Provide the (x, y) coordinate of the cell's center where the given text is located.  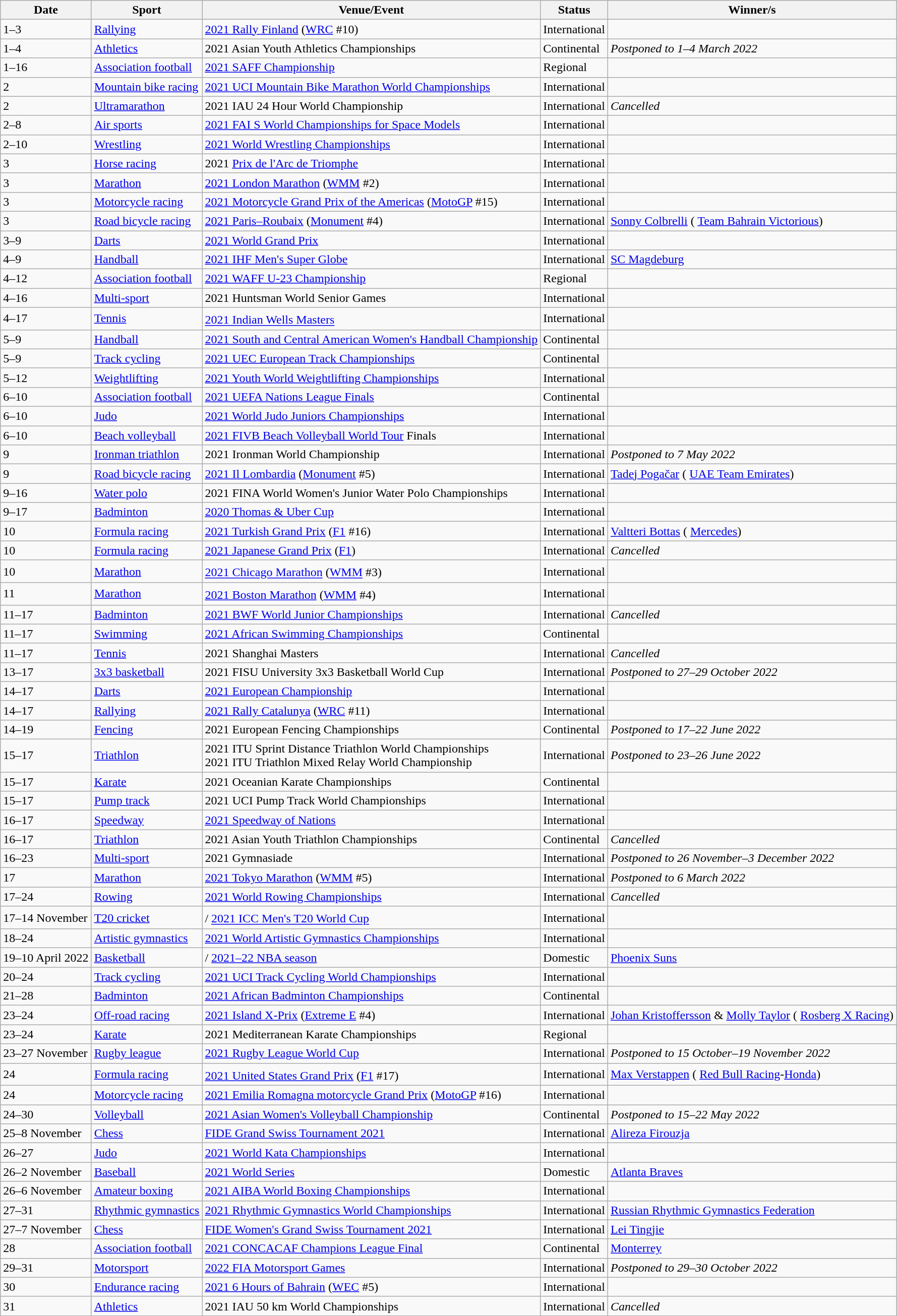
Pump track (147, 801)
17–14 November (46, 917)
Sonny Colbrelli ( Team Bahrain Victorious) (752, 221)
2021 ITU Sprint Distance Triathlon World Championships 2021 ITU Triathlon Mixed Relay World Championship (371, 756)
2021 Asian Youth Triathlon Championships (371, 839)
2021 World Artistic Gymnastics Championships (371, 938)
2021 South and Central American Women's Handball Championship (371, 339)
Basketball (147, 958)
Postponed to 7 May 2022 (752, 455)
2021 Ironman World Championship (371, 455)
2021 Emilia Romagna motorcycle Grand Prix (MotoGP #16) (371, 1095)
2021 FISU University 3x3 Basketball World Cup (371, 672)
2021 Rugby League World Cup (371, 1053)
2021 World Judo Juniors Championships (371, 416)
2021 WAFF U-23 Championship (371, 279)
2021 African Swimming Championships (371, 634)
Endurance racing (147, 1287)
2021 Prix de l'Arc de Triomphe (371, 163)
Russian Rhythmic Gymnastics Federation (752, 1210)
2021 Island X-Prix (Extreme E #4) (371, 1015)
2021 World Wrestling Championships (371, 144)
23–27 November (46, 1053)
Swimming (147, 634)
1–16 (46, 68)
Tadej Pogačar ( UAE Team Emirates) (752, 474)
2021 London Marathon (WMM #2) (371, 182)
Motorsport (147, 1268)
Amateur boxing (147, 1191)
1–3 (46, 29)
2021 World Series (371, 1172)
2021 BWF World Junior Championships (371, 614)
9–17 (46, 512)
29–31 (46, 1268)
Wrestling (147, 144)
Postponed to 26 November–3 December 2022 (752, 858)
Rugby league (147, 1053)
Postponed to 29–30 October 2022 (752, 1268)
2021 Tokyo Marathon (WMM #5) (371, 878)
2021 CONCACAF Champions League Final (371, 1248)
Postponed to 15 October–19 November 2022 (752, 1053)
2021 European Championship (371, 691)
Phoenix Suns (752, 958)
27–7 November (46, 1229)
2–8 (46, 125)
Date (46, 10)
2021 AIBA World Boxing Championships (371, 1191)
/ 2021–22 NBA season (371, 958)
20–24 (46, 977)
Alireza Firouzja (752, 1134)
1–4 (46, 48)
2021 Shanghai Masters (371, 653)
2021 Oceanian Karate Championships (371, 782)
Atlanta Braves (752, 1172)
2021 Il Lombardia (Monument #5) (371, 474)
2021 SAFF Championship (371, 68)
4–9 (46, 260)
2021 UCI Track Cycling World Championships (371, 977)
2021 Indian Wells Masters (371, 319)
25–8 November (46, 1134)
Off-road racing (147, 1015)
26–2 November (46, 1172)
Postponed to 17–22 June 2022 (752, 730)
2021 United States Grand Prix (F1 #17) (371, 1075)
Postponed to 23–26 June 2022 (752, 756)
Weightlifting (147, 378)
27–31 (46, 1210)
2021 European Fencing Championships (371, 730)
17 (46, 878)
2021 Huntsman World Senior Games (371, 298)
/ 2021 ICC Men's T20 World Cup (371, 917)
Postponed to 1–4 March 2022 (752, 48)
11 (46, 594)
2021 IHF Men's Super Globe (371, 260)
16–23 (46, 858)
4–17 (46, 319)
Postponed to 27–29 October 2022 (752, 672)
Air sports (147, 125)
31 (46, 1306)
FIDE Women's Grand Swiss Tournament 2021 (371, 1229)
2021 Speedway of Nations (371, 820)
Artistic gymnastics (147, 938)
5–12 (46, 378)
Volleyball (147, 1114)
2020 Thomas & Uber Cup (371, 512)
Valtteri Bottas ( Mercedes) (752, 531)
Water polo (147, 493)
2021 6 Hours of Bahrain (WEC #5) (371, 1287)
SC Magdeburg (752, 260)
Lei Tingjie (752, 1229)
Winner/s (752, 10)
Speedway (147, 820)
2021 FIVB Beach Volleyball World Tour Finals (371, 435)
Johan Kristoffersson & Molly Taylor ( Rosberg X Racing) (752, 1015)
30 (46, 1287)
26–6 November (46, 1191)
21–28 (46, 996)
Baseball (147, 1172)
2021 Rhythmic Gymnastics World Championships (371, 1210)
9–16 (46, 493)
Mountain bike racing (147, 87)
2021 World Grand Prix (371, 240)
2021 UCI Pump Track World Championships (371, 801)
T20 cricket (147, 917)
3–9 (46, 240)
2021 FINA World Women's Junior Water Polo Championships (371, 493)
2021 Turkish Grand Prix (F1 #16) (371, 531)
2021 World Kata Championships (371, 1153)
Ultramarathon (147, 106)
Beach volleyball (147, 435)
2021 World Rowing Championships (371, 897)
Rowing (147, 897)
2021 Rally Finland (WRC #10) (371, 29)
Ironman triathlon (147, 455)
2021 Paris–Roubaix (Monument #4) (371, 221)
2021 Youth World Weightlifting Championships (371, 378)
Postponed to 15–22 May 2022 (752, 1114)
Monterrey (752, 1248)
2021 UCI Mountain Bike Marathon World Championships (371, 87)
Status (574, 10)
14–19 (46, 730)
2021 Asian Youth Athletics Championships (371, 48)
2021 Japanese Grand Prix (F1) (371, 550)
Horse racing (147, 163)
13–17 (46, 672)
2021 Mediterranean Karate Championships (371, 1034)
2–10 (46, 144)
Postponed to 6 March 2022 (752, 878)
2022 FIA Motorsport Games (371, 1268)
2021 FAI S World Championships for Space Models (371, 125)
2021 Gymnasiade (371, 858)
2021 IAU 50 km World Championships (371, 1306)
3x3 basketball (147, 672)
Max Verstappen ( Red Bull Racing-Honda) (752, 1075)
28 (46, 1248)
18–24 (46, 938)
2021 Chicago Marathon (WMM #3) (371, 572)
Rhythmic gymnastics (147, 1210)
2021 Asian Women's Volleyball Championship (371, 1114)
Fencing (147, 730)
19–10 April 2022 (46, 958)
2021 UEC European Track Championships (371, 358)
2021 Boston Marathon (WMM #4) (371, 594)
24–30 (46, 1114)
Venue/Event (371, 10)
2021 Motorcycle Grand Prix of the Americas (MotoGP #15) (371, 202)
2021 IAU 24 Hour World Championship (371, 106)
FIDE Grand Swiss Tournament 2021 (371, 1134)
2021 African Badminton Championships (371, 996)
2021 Rally Catalunya (WRC #11) (371, 710)
Sport (147, 10)
4–12 (46, 279)
17–24 (46, 897)
26–27 (46, 1153)
4–16 (46, 298)
2021 UEFA Nations League Finals (371, 397)
